Return the [X, Y] coordinate for the center point of the cell that contains the specified text.  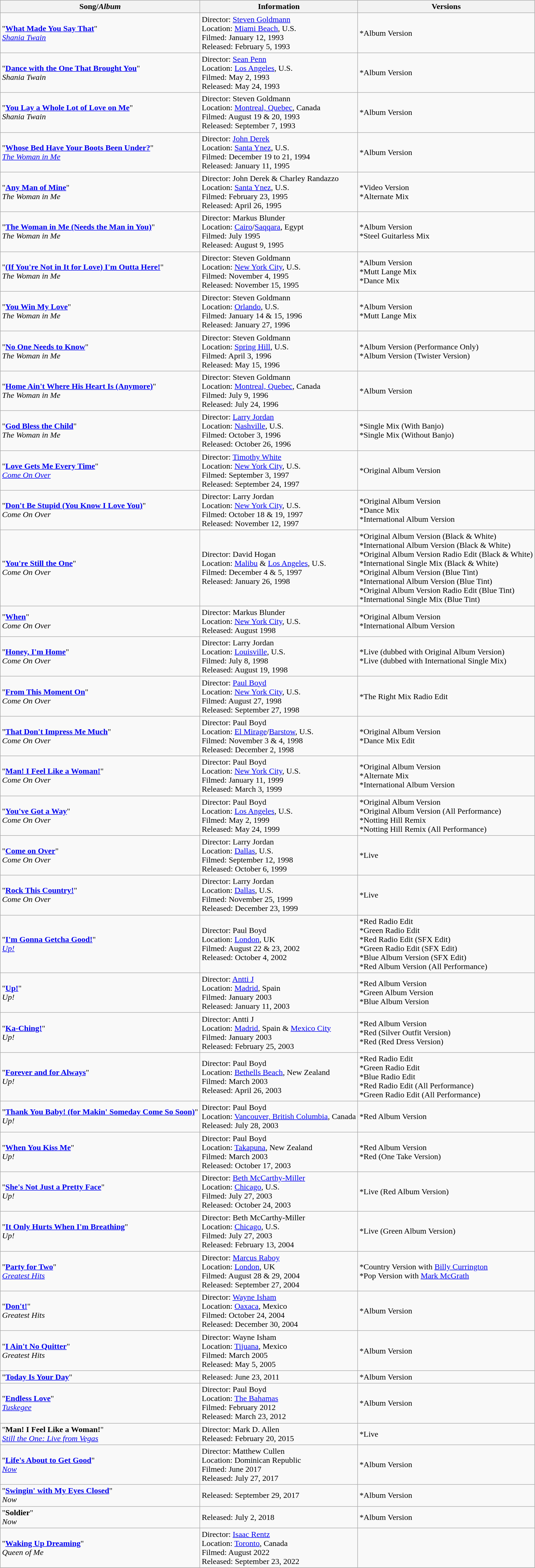
Director: John DerekLocation: Santa Ynez, U.S.Filmed: December 19 to 21, 1994Released: January 11, 1995 [279, 152]
Director: Marcus RaboyLocation: London, UKFilmed: August 28 & 29, 2004Released: September 27, 2004 [279, 1271]
Director: Mark D. AllenReleased: February 20, 2015 [279, 1434]
*Original Album Version*Dance Mix*International Album Version [446, 510]
*Red Album Version [446, 1116]
Director: Paul BoydLocation: Los Angeles, U.S.Filmed: May 2, 1999Released: May 24, 1999 [279, 816]
Director: Markus BlunderLocation: Cairo/Saqqara, EgyptFilmed: July 1995Released: August 9, 1995 [279, 232]
Director: Paul BoydLocation: The BahamasFilmed: February 2012Released: March 23, 2012 [279, 1403]
"You Win My Love"The Woman in Me [100, 311]
"When"Come On Over [100, 621]
*Red Radio Edit*Green Radio Edit*Blue Radio Edit*Red Radio Edit (All Performance)*Green Radio Edit (All Performance) [446, 1077]
Released: September 29, 2017 [279, 1495]
"Any Man of Mine"The Woman in Me [100, 192]
Director: Paul BoydLocation: London, UKFilmed: August 22 & 23, 2002Released: October 4, 2002 [279, 944]
"Today Is Your Day" [100, 1377]
*Red Album Version*Green Album Version*Blue Album Version [446, 993]
"Don't!"Greatest Hits [100, 1311]
"The Woman in Me (Needs the Man in You)"The Woman in Me [100, 232]
*Original Album Version*International Album Version [446, 621]
"Waking Up Dreaming"Queen of Me [100, 1548]
Director: Steven GoldmannLocation: Montreal, Quebec, CanadaFilmed: July 9, 1996Released: July 24, 1996 [279, 391]
"Soldier"Now [100, 1517]
Director: Steven GoldmannLocation: Spring Hill, U.S.Filmed: April 3, 1996Released: May 15, 1996 [279, 351]
*The Right Mix Radio Edit [446, 696]
*Original Album Version*Original Album Version (All Performance)*Notting Hill Remix*Notting Hill Remix (All Performance) [446, 816]
Director: David HoganLocation: Malibu & Los Angeles, U.S.Filmed: December 4 & 5, 1997Released: January 26, 1998 [279, 568]
*Red Album Version*Red (Silver Outfit Version)*Red (Red Dress Version) [446, 1032]
"I Ain't No Quitter"Greatest Hits [100, 1351]
"Thank You Baby! (for Makin' Someday Come So Soon)"Up! [100, 1116]
Director: Antti JLocation: Madrid, SpainFilmed: January 2003Released: January 11, 2003 [279, 993]
Released: July 2, 2018 [279, 1517]
Director: Larry JordanLocation: New York City, U.S.Filmed: October 18 & 19, 1997Released: November 12, 1997 [279, 510]
"Party for Two"Greatest Hits [100, 1271]
Director: Paul BoydLocation: New York City, U.S.Filmed: January 11, 1999Released: March 3, 1999 [279, 776]
Director: Steven GoldmannLocation: Miami Beach, U.S.Filmed: January 12, 1993Released: February 5, 1993 [279, 33]
Director: Paul BoydLocation: El Mirage/Barstow, U.S.Filmed: November 3 & 4, 1998Released: December 2, 1998 [279, 736]
*Single Mix (With Banjo)*Single Mix (Without Banjo) [446, 430]
Director: Beth McCarthy-MillerLocation: Chicago, U.S.Filmed: July 27, 2003Released: February 13, 2004 [279, 1231]
*Original Album Version [446, 470]
"Honey, I'm Home"Come On Over [100, 657]
Director: Larry JordanLocation: Dallas, U.S.Filmed: November 25, 1999Released: December 23, 1999 [279, 895]
"Don't Be Stupid (You Know I Love You)"Come On Over [100, 510]
"Forever and for Always"Up! [100, 1077]
"I'm Gonna Getcha Good!"Up! [100, 944]
Director: Matthew CullenLocation: Dominican RepublicFilmed: June 2017Released: July 27, 2017 [279, 1464]
Director: Paul BoydLocation: New York City, U.S.Filmed: August 27, 1998Released: September 27, 1998 [279, 696]
"You're Still the One"Come On Over [100, 568]
Director: Steven GoldmannLocation: New York City, U.S.Filmed: November 4, 1995Released: November 15, 1995 [279, 271]
"Dance with the One That Brought You"Shania Twain [100, 73]
"Man! I Feel Like a Woman!"Come On Over [100, 776]
Director: Wayne IshamLocation: Oaxaca, MexicoFilmed: October 24, 2004Released: December 30, 2004 [279, 1311]
"God Bless the Child"The Woman in Me [100, 430]
*Country Version with Billy Currington*Pop Version with Mark McGrath [446, 1271]
Director: Larry JordanLocation: Dallas, U.S.Filmed: September 12, 1998Released: October 6, 1999 [279, 855]
Director: Paul BoydLocation: Takapuna, New ZealandFilmed: March 2003Released: October 17, 2003 [279, 1152]
"(If You're Not in It for Love) I'm Outta Here!"The Woman in Me [100, 271]
"What Made You Say That"Shania Twain [100, 33]
Director: Wayne IshamLocation: Tijuana, MexicoFilmed: March 2005Released: May 5, 2005 [279, 1351]
*Original Album Version*Alternate Mix*International Album Version [446, 776]
Information [279, 7]
Director: Antti JLocation: Madrid, Spain & Mexico CityFilmed: January 2003Released: February 25, 2003 [279, 1032]
Director: Larry JordanLocation: Nashville, U.S.Filmed: October 3, 1996Released: October 26, 1996 [279, 430]
Director: John Derek & Charley RandazzoLocation: Santa Ynez, U.S.Filmed: February 23, 1995Released: April 26, 1995 [279, 192]
Director: Sean PennLocation: Los Angeles, U.S.Filmed: May 2, 1993Released: May 24, 1993 [279, 73]
*Live (Green Album Version) [446, 1231]
"Up!"Up! [100, 993]
"Rock This Country!"Come On Over [100, 895]
"She's Not Just a Pretty Face"Up! [100, 1192]
Director: Beth McCarthy-MillerLocation: Chicago, U.S.Filmed: July 27, 2003Released: October 24, 2003 [279, 1192]
"Love Gets Me Every Time"Come On Over [100, 470]
*Album Version (Performance Only)*Album Version (Twister Version) [446, 351]
*Album Version*Steel Guitarless Mix [446, 232]
Director: Isaac RentzLocation: Toronto, CanadaFilmed: August 2022Released: September 23, 2022 [279, 1548]
"Endless Love"Tuskegee [100, 1403]
Director: Paul BoydLocation: Vancouver, British Columbia, CanadaReleased: July 28, 2003 [279, 1116]
*Red Album Version*Red (One Take Version) [446, 1152]
"It Only Hurts When I'm Breathing"Up! [100, 1231]
*Live (Red Album Version) [446, 1192]
"Home Ain't Where His Heart Is (Anymore)"The Woman in Me [100, 391]
*Original Album Version*Dance Mix Edit [446, 736]
Song/Album [100, 7]
*Album Version*Mutt Lange Mix [446, 311]
Director: Steven GoldmannLocation: Orlando, U.S.Filmed: January 14 & 15, 1996Released: January 27, 1996 [279, 311]
*Album Version*Mutt Lange Mix*Dance Mix [446, 271]
Versions [446, 7]
"Man! I Feel Like a Woman!"Still the One: Live from Vegas [100, 1434]
Director: Timothy WhiteLocation: New York City, U.S.Filmed: September 3, 1997Released: September 24, 1997 [279, 470]
"You Lay a Whole Lot of Love on Me"Shania Twain [100, 112]
"Ka-Ching!"Up! [100, 1032]
Director: Paul BoydLocation: Bethells Beach, New ZealandFilmed: March 2003Released: April 26, 2003 [279, 1077]
"From This Moment On"Come On Over [100, 696]
Released: June 23, 2011 [279, 1377]
"Life's About to Get Good"Now [100, 1464]
"Swingin' with My Eyes Closed"Now [100, 1495]
"No One Needs to Know"The Woman in Me [100, 351]
"When You Kiss Me"Up! [100, 1152]
"Whose Bed Have Your Boots Been Under?"The Woman in Me [100, 152]
"Come on Over"Come On Over [100, 855]
"You've Got a Way"Come On Over [100, 816]
Director: Steven GoldmannLocation: Montreal, Quebec, CanadaFilmed: August 19 & 20, 1993Released: September 7, 1993 [279, 112]
*Live (dubbed with Original Album Version)*Live (dubbed with International Single Mix) [446, 657]
"That Don't Impress Me Much"Come On Over [100, 736]
Director: Larry JordanLocation: Louisville, U.S.Filmed: July 8, 1998Released: August 19, 1998 [279, 657]
Director: Markus BlunderLocation: New York City, U.S.Released: August 1998 [279, 621]
*Video Version*Alternate Mix [446, 192]
